Pinpoint the cell where the given text exists, returning its [x, y] midpoint coordinate. 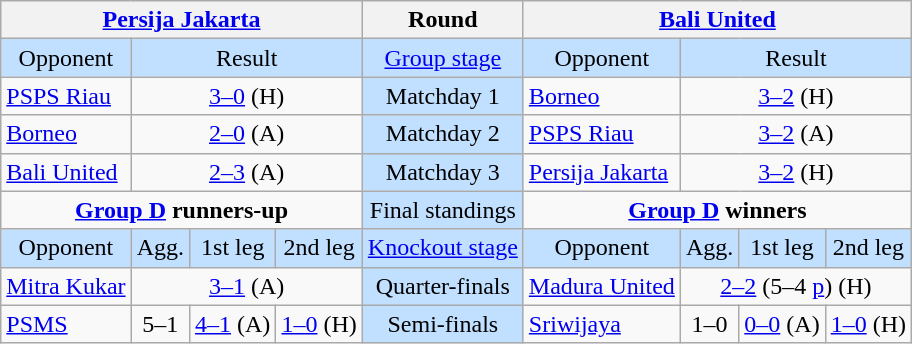
4–1 (A) [233, 324]
Madura United [602, 286]
3–1 (A) [246, 286]
Sriwijaya [602, 324]
0–0 (A) [782, 324]
2–3 (A) [246, 172]
1–0 [709, 324]
Final standings [442, 210]
Quarter-finals [442, 286]
Group stage [442, 58]
Matchday 2 [442, 134]
2–0 (A) [246, 134]
Group D winners [717, 210]
Semi-finals [442, 324]
5–1 [160, 324]
Round [442, 20]
Mitra Kukar [66, 286]
Knockout stage [442, 248]
3–0 (H) [246, 96]
3–2 (A) [796, 134]
2–2 (5–4 p) (H) [796, 286]
Matchday 3 [442, 172]
Matchday 1 [442, 96]
PSMS [66, 324]
Group D runners-up [182, 210]
